Capture the cell that displays the provided text and extract its [x, y] central coordinate. 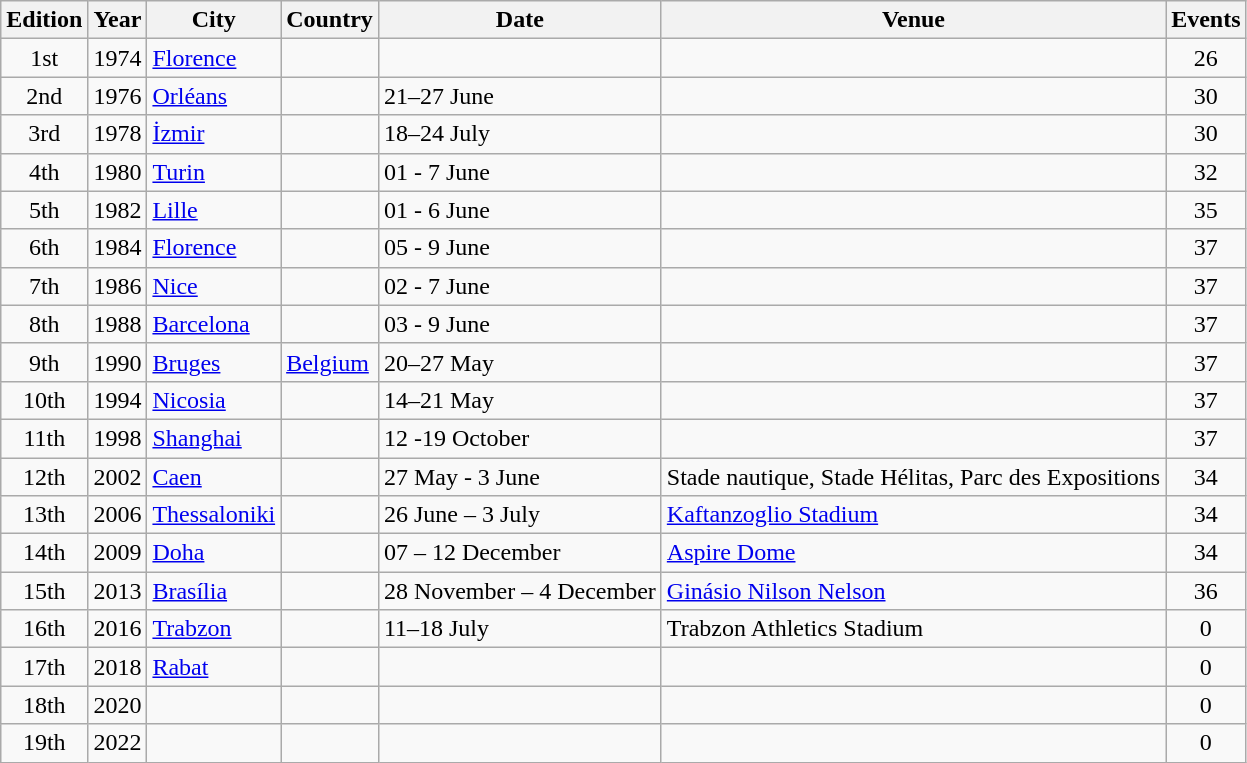
27 May - 3 June [520, 477]
İzmir [214, 134]
1988 [118, 324]
14th [44, 553]
2nd [44, 96]
Events [1206, 20]
19th [44, 743]
20–27 May [520, 362]
Doha [214, 553]
11–18 July [520, 629]
Date [520, 20]
36 [1206, 591]
1st [44, 58]
9th [44, 362]
Venue [913, 20]
1986 [118, 286]
1990 [118, 362]
Nicosia [214, 400]
Barcelona [214, 324]
2013 [118, 591]
Nice [214, 286]
City [214, 20]
Trabzon [214, 629]
13th [44, 515]
1998 [118, 438]
Trabzon Athletics Stadium [913, 629]
12 -19 October [520, 438]
21–27 June [520, 96]
16th [44, 629]
3rd [44, 134]
Kaftanzoglio Stadium [913, 515]
1984 [118, 248]
17th [44, 667]
03 - 9 June [520, 324]
1982 [118, 210]
18th [44, 705]
32 [1206, 172]
Belgium [330, 362]
1974 [118, 58]
Rabat [214, 667]
35 [1206, 210]
Brasília [214, 591]
8th [44, 324]
10th [44, 400]
2018 [118, 667]
01 - 7 June [520, 172]
Bruges [214, 362]
11th [44, 438]
07 – 12 December [520, 553]
12th [44, 477]
2002 [118, 477]
2009 [118, 553]
01 - 6 June [520, 210]
1994 [118, 400]
2016 [118, 629]
4th [44, 172]
2006 [118, 515]
1976 [118, 96]
15th [44, 591]
1980 [118, 172]
14–21 May [520, 400]
Orléans [214, 96]
2022 [118, 743]
Ginásio Nilson Nelson [913, 591]
26 [1206, 58]
02 - 7 June [520, 286]
1978 [118, 134]
Lille [214, 210]
Shanghai [214, 438]
5th [44, 210]
Thessaloniki [214, 515]
2020 [118, 705]
Year [118, 20]
7th [44, 286]
Country [330, 20]
28 November – 4 December [520, 591]
6th [44, 248]
Edition [44, 20]
Turin [214, 172]
Caen [214, 477]
05 - 9 June [520, 248]
18–24 July [520, 134]
Stade nautique, Stade Hélitas, Parc des Expositions [913, 477]
Aspire Dome [913, 553]
26 June – 3 July [520, 515]
